Pinpoint the cell where the given text exists, returning its (X, Y) midpoint coordinate. 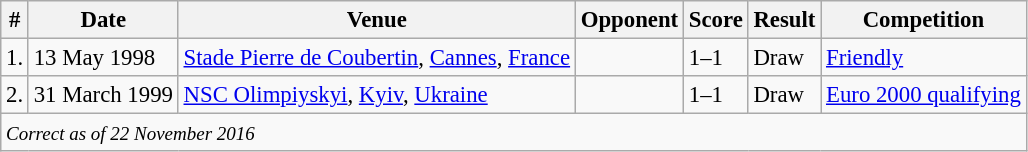
Correct as of 22 November 2016 (514, 133)
Competition (924, 20)
Venue (376, 20)
Date (103, 20)
NSC Olimpiyskyi, Kyiv, Ukraine (376, 95)
13 May 1998 (103, 58)
Opponent (629, 20)
# (15, 20)
Friendly (924, 58)
1. (15, 58)
Euro 2000 qualifying (924, 95)
31 March 1999 (103, 95)
Score (716, 20)
Result (784, 20)
Stade Pierre de Coubertin, Cannes, France (376, 58)
2. (15, 95)
